Return [x, y] of the center of cell containing provided text 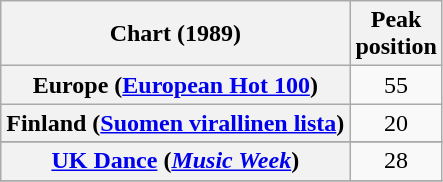
20 [396, 123]
Chart (1989) [176, 34]
Europe (European Hot 100) [176, 85]
28 [396, 161]
Peakposition [396, 34]
Finland (Suomen virallinen lista) [176, 123]
UK Dance (Music Week) [176, 161]
55 [396, 85]
